Extract the (x, y) coordinate from the center of the cell holding the provided text.  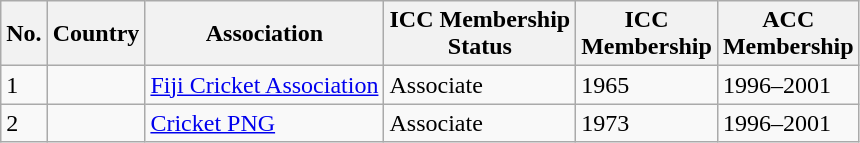
Country (96, 34)
Fiji Cricket Association (264, 85)
ICC MembershipStatus (480, 34)
1 (24, 85)
1973 (647, 123)
ACCMembership (788, 34)
2 (24, 123)
ICCMembership (647, 34)
1965 (647, 85)
Association (264, 34)
No. (24, 34)
Cricket PNG (264, 123)
